Identify which cell holds the provided text, then report its (X, Y) central coordinate. 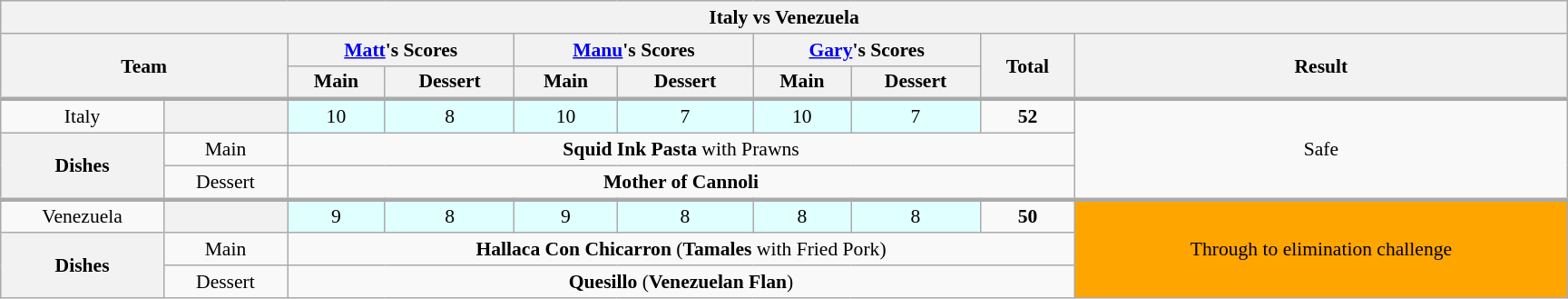
Safe (1321, 150)
Through to elimination challenge (1321, 248)
Venezuela (83, 216)
Total (1027, 67)
Manu's Scores (633, 50)
Result (1321, 67)
Matt's Scores (400, 50)
50 (1027, 216)
Hallaca Con Chicarron (Tamales with Fried Pork) (681, 250)
52 (1027, 116)
Quesillo (Venezuelan Flan) (681, 282)
Gary's Scores (867, 50)
Team (144, 67)
Mother of Cannoli (681, 182)
Squid Ink Pasta with Prawns (681, 150)
Italy vs Venezuela (784, 17)
Italy (83, 116)
